Return (x, y) of the center of cell containing provided text 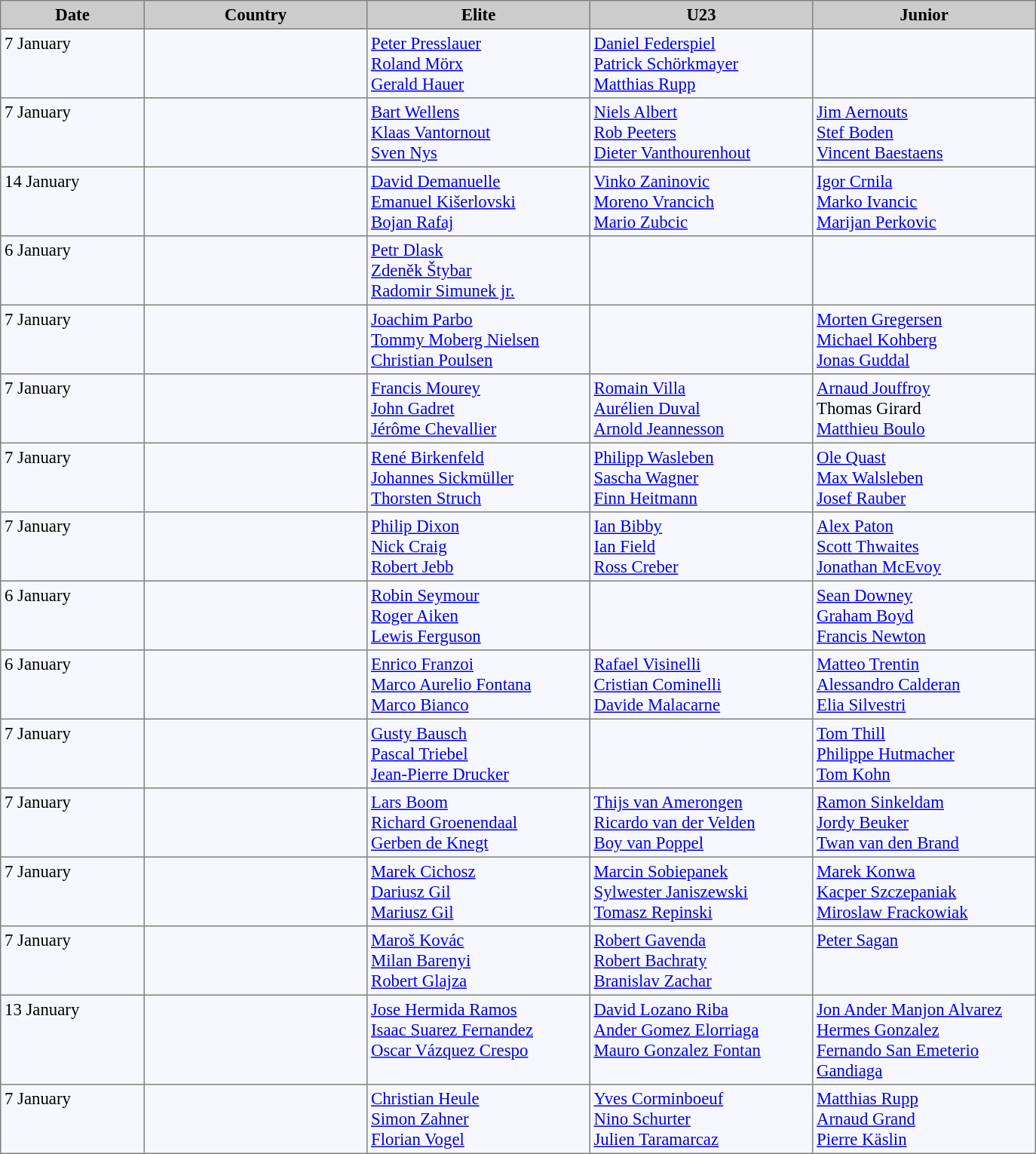
Marcin Sobiepanek Sylwester Janiszewski Tomasz Repinski (701, 892)
U23 (701, 15)
Christian Heule Simon Zahner Florian Vogel (479, 1119)
Maroš Kovác Milan Barenyi Robert Glajza (479, 961)
14 January (72, 201)
Peter Presslauer Roland Mörx Gerald Hauer (479, 63)
Thijs van Amerongen Ricardo van der Velden Boy van Poppel (701, 823)
Robin Seymour Roger Aiken Lewis Ferguson (479, 615)
Yves Corminboeuf Nino Schurter Julien Taramarcaz (701, 1119)
Francis Mourey John Gadret Jérôme Chevallier (479, 409)
Ian Bibby Ian Field Ross Creber (701, 547)
Jim Aernouts Stef Boden Vincent Baestaens (924, 133)
Enrico Franzoi Marco Aurelio Fontana Marco Bianco (479, 685)
Sean Downey Graham Boyd Francis Newton (924, 615)
Tom Thill Philippe Hutmacher Tom Kohn (924, 753)
Ole Quast Max Walsleben Josef Rauber (924, 477)
David Demanuelle Emanuel Kišerlovski Bojan Rafaj (479, 201)
Philip Dixon Nick Craig Robert Jebb (479, 547)
Joachim Parbo Tommy Moberg Nielsen Christian Poulsen (479, 339)
Elite (479, 15)
Petr Dlask Zdeněk Štybar Radomir Simunek jr. (479, 271)
Matthias Rupp Arnaud Grand Pierre Käslin (924, 1119)
Jose Hermida Ramos Isaac Suarez Fernandez Oscar Vázquez Crespo (479, 1039)
Marek Cichosz Dariusz Gil Mariusz Gil (479, 892)
René Birkenfeld Johannes Sickmüller Thorsten Struch (479, 477)
Niels Albert Rob Peeters Dieter Vanthourenhout (701, 133)
Alex Paton Scott Thwaites Jonathan McEvoy (924, 547)
Date (72, 15)
Peter Sagan (924, 961)
Philipp Wasleben Sascha Wagner Finn Heitmann (701, 477)
Bart Wellens Klaas Vantornout Sven Nys (479, 133)
Robert Gavenda Robert Bachraty Branislav Zachar (701, 961)
David Lozano Riba Ander Gomez Elorriaga Mauro Gonzalez Fontan (701, 1039)
Country (256, 15)
Gusty Bausch Pascal Triebel Jean-Pierre Drucker (479, 753)
Jon Ander Manjon Alvarez Hermes Gonzalez Fernando San Emeterio Gandiaga (924, 1039)
Igor Crnila Marko Ivancic Marijan Perkovic (924, 201)
Daniel Federspiel Patrick Schörkmayer Matthias Rupp (701, 63)
Lars Boom Richard Groenendaal Gerben de Knegt (479, 823)
Rafael Visinelli Cristian Cominelli Davide Malacarne (701, 685)
13 January (72, 1039)
Romain Villa Aurélien Duval Arnold Jeannesson (701, 409)
Vinko Zaninovic Moreno Vrancich Mario Zubcic (701, 201)
Junior (924, 15)
Morten Gregersen Michael Kohberg Jonas Guddal (924, 339)
Arnaud Jouffroy Thomas Girard Matthieu Boulo (924, 409)
Matteo Trentin Alessandro Calderan Elia Silvestri (924, 685)
Ramon Sinkeldam Jordy Beuker Twan van den Brand (924, 823)
Marek Konwa Kacper Szczepaniak Miroslaw Frackowiak (924, 892)
